Identify which cell holds the provided text, then report its [x, y] central coordinate. 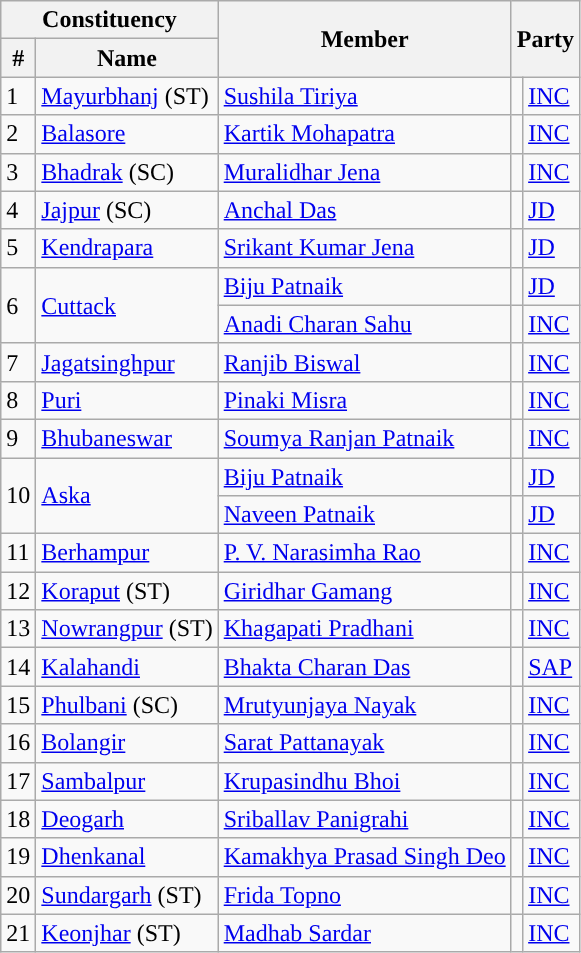
P. V. Narasimha Rao [364, 553]
8 [18, 400]
16 [18, 743]
9 [18, 438]
Kartik Mohapatra [364, 134]
Khagapati Pradhani [364, 629]
Berhampur [127, 553]
Kendrapara [127, 248]
Giridhar Gamang [364, 591]
3 [18, 172]
Constituency [110, 20]
Anchal Das [364, 210]
Keonjhar (ST) [127, 933]
Party [545, 39]
Sarat Pattanayak [364, 743]
19 [18, 857]
Naveen Patnaik [364, 515]
7 [18, 362]
17 [18, 781]
Krupasindhu Bhoi [364, 781]
Sriballav Panigrahi [364, 819]
Sundargarh (ST) [127, 895]
21 [18, 933]
Frida Topno [364, 895]
Kalahandi [127, 667]
20 [18, 895]
10 [18, 496]
Kamakhya Prasad Singh Deo [364, 857]
Member [364, 39]
SAP [552, 667]
Srikant Kumar Jena [364, 248]
# [18, 58]
Anadi Charan Sahu [364, 324]
Koraput (ST) [127, 591]
Madhab Sardar [364, 933]
Phulbani (SC) [127, 705]
2 [18, 134]
Soumya Ranjan Patnaik [364, 438]
Name [127, 58]
18 [18, 819]
Deogarh [127, 819]
Bhakta Charan Das [364, 667]
Puri [127, 400]
5 [18, 248]
Muralidhar Jena [364, 172]
Dhenkanal [127, 857]
Jajpur (SC) [127, 210]
Aska [127, 496]
Mrutyunjaya Nayak [364, 705]
Bolangir [127, 743]
Sushila Tiriya [364, 96]
13 [18, 629]
14 [18, 667]
6 [18, 305]
15 [18, 705]
Ranjib Biswal [364, 362]
Mayurbhanj (ST) [127, 96]
11 [18, 553]
1 [18, 96]
Cuttack [127, 305]
Pinaki Misra [364, 400]
Balasore [127, 134]
Bhubaneswar [127, 438]
Jagatsinghpur [127, 362]
Bhadrak (SC) [127, 172]
12 [18, 591]
Sambalpur [127, 781]
4 [18, 210]
Nowrangpur (ST) [127, 629]
